For the text-containing cell, return its midpoint in (x, y) coordinate format. 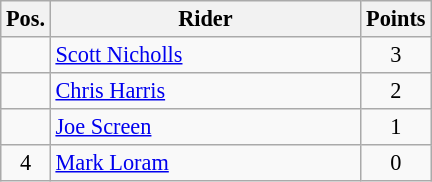
Rider (205, 19)
3 (396, 55)
4 (26, 162)
0 (396, 162)
Points (396, 19)
Scott Nicholls (205, 55)
Mark Loram (205, 162)
2 (396, 90)
Chris Harris (205, 90)
Joe Screen (205, 126)
Pos. (26, 19)
1 (396, 126)
